Scan for the cell matching the given text and deliver its (x, y) coordinate at center. 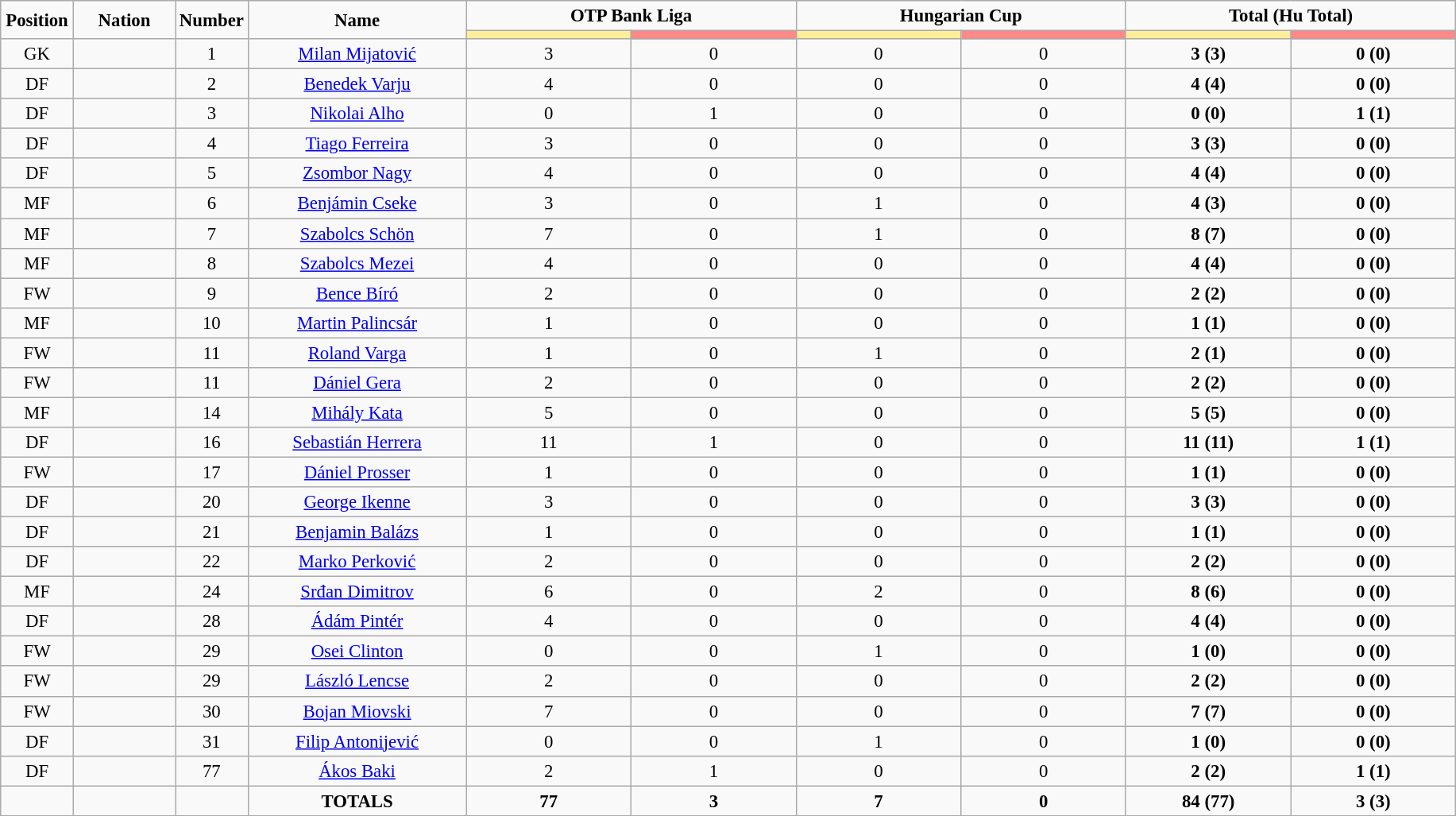
George Ikenne (357, 502)
Benjámin Cseke (357, 203)
2 (1) (1208, 353)
22 (212, 562)
8 (7) (1208, 234)
Osei Clinton (357, 652)
4 (3) (1208, 203)
30 (212, 711)
Sebastián Herrera (357, 443)
GK (37, 54)
24 (212, 592)
20 (212, 502)
11 (11) (1208, 443)
28 (212, 621)
8 (6) (1208, 592)
14 (212, 412)
Dániel Gera (357, 383)
Name (357, 20)
16 (212, 443)
OTP Bank Liga (631, 16)
Filip Antonijević (357, 741)
Nikolai Alho (357, 114)
Milan Mijatović (357, 54)
Benjamin Balázs (357, 532)
5 (5) (1208, 412)
Martin Palincsár (357, 323)
Nation (124, 20)
Bence Bíró (357, 293)
17 (212, 472)
8 (212, 263)
Szabolcs Schön (357, 234)
21 (212, 532)
Position (37, 20)
Number (212, 20)
Mihály Kata (357, 412)
Srđan Dimitrov (357, 592)
Marko Perković (357, 562)
TOTALS (357, 801)
Benedek Varju (357, 84)
Ákos Baki (357, 771)
László Lencse (357, 682)
31 (212, 741)
7 (7) (1208, 711)
Roland Varga (357, 353)
10 (212, 323)
Szabolcs Mezei (357, 263)
Tiago Ferreira (357, 144)
Total (Hu Total) (1290, 16)
Hungarian Cup (961, 16)
Bojan Miovski (357, 711)
Zsombor Nagy (357, 174)
Dániel Prosser (357, 472)
Ádám Pintér (357, 621)
84 (77) (1208, 801)
9 (212, 293)
